Provide the [X, Y] coordinate of the cell's center where the given text is located.  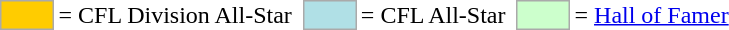
= CFL All-Star [433, 15]
= CFL Division All-Star [175, 15]
